From the cell containing the given text, extract its center point as (X, Y) coordinate. 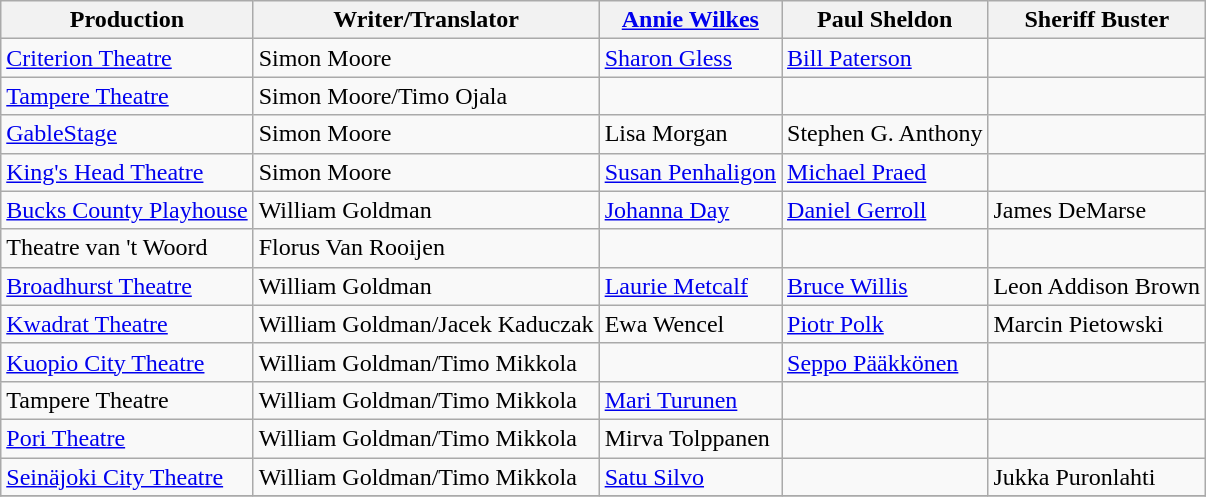
Mari Turunen (690, 400)
Criterion Theatre (127, 58)
Production (127, 20)
Seppo Pääkkönen (885, 362)
Laurie Metcalf (690, 286)
Annie Wilkes (690, 20)
James DeMarse (1097, 210)
Florus Van Rooijen (426, 248)
Jukka Puronlahti (1097, 477)
Satu Silvo (690, 477)
Bruce Willis (885, 286)
Writer/Translator (426, 20)
Marcin Pietowski (1097, 324)
Susan Penhaligon (690, 172)
Seinäjoki City Theatre (127, 477)
Simon Moore/Timo Ojala (426, 96)
Ewa Wencel (690, 324)
Stephen G. Anthony (885, 134)
Paul Sheldon (885, 20)
Bucks County Playhouse (127, 210)
Theatre van 't Woord (127, 248)
Leon Addison Brown (1097, 286)
Kuopio City Theatre (127, 362)
Sharon Gless (690, 58)
Broadhurst Theatre (127, 286)
Piotr Polk (885, 324)
Bill Paterson (885, 58)
Lisa Morgan (690, 134)
Michael Praed (885, 172)
Mirva Tolppanen (690, 438)
Kwadrat Theatre (127, 324)
William Goldman/Jacek Kaduczak (426, 324)
King's Head Theatre (127, 172)
Pori Theatre (127, 438)
Johanna Day (690, 210)
Sheriff Buster (1097, 20)
GableStage (127, 134)
Daniel Gerroll (885, 210)
